Return the (X, Y) coordinate for the center point of the cell that contains the specified text.  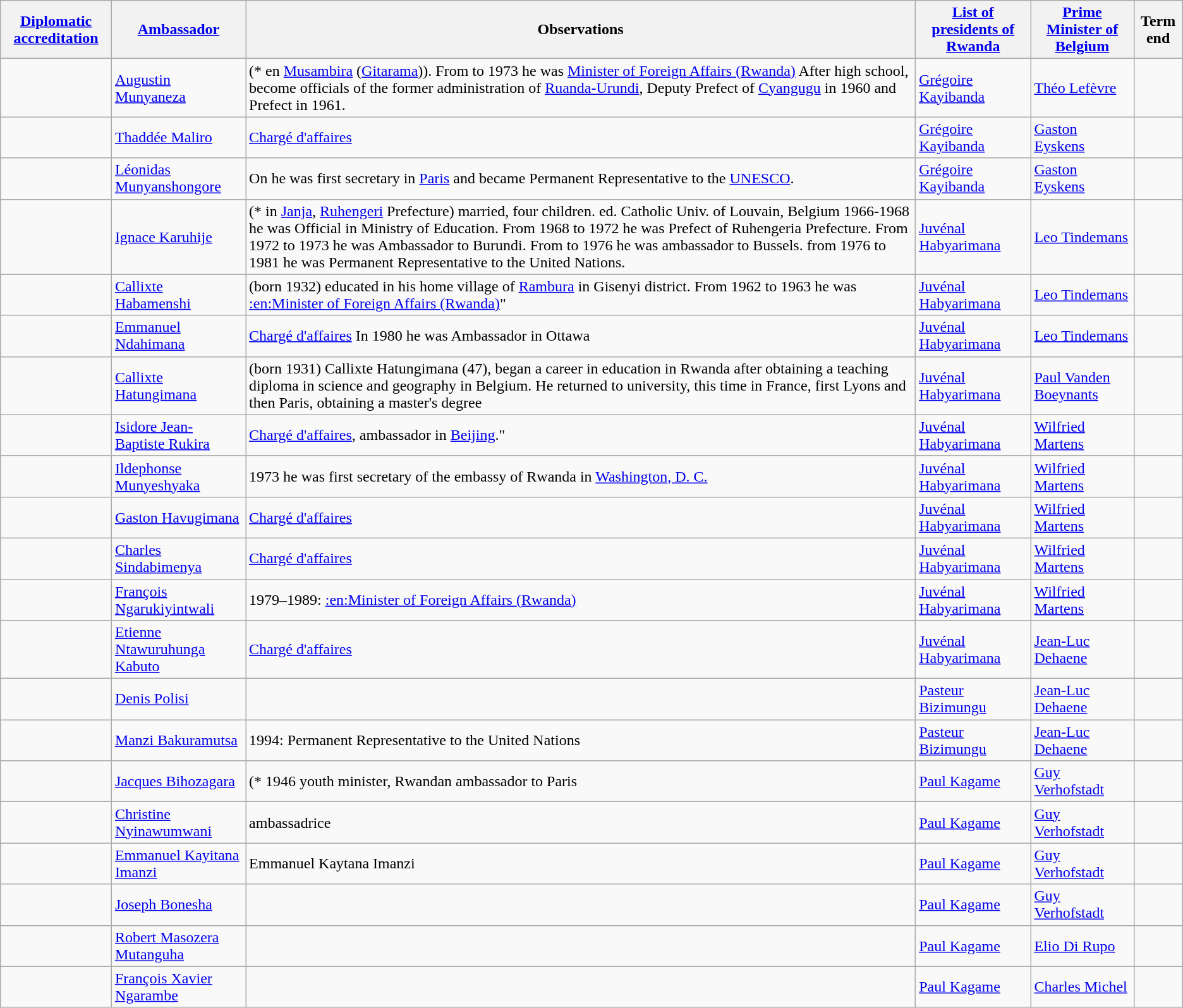
Christine Nyinawumwani (178, 823)
Joseph Bonesha (178, 905)
Léonidas Munyanshongore (178, 178)
Théo Lefèvre (1082, 88)
Chargé d'affaires, ambassador in Beijing." (581, 435)
Emmanuel Kaytana Imanzi (581, 863)
Charles Sindabimenya (178, 559)
Emmanuel Ndahimana (178, 336)
1994: Permanent Representative to the United Nations (581, 741)
Robert Masozera Mutanguha (178, 945)
Manzi Bakuramutsa (178, 741)
Callixte Hatungimana (178, 386)
Jacques Bihozagara (178, 781)
Augustin Munyaneza (178, 88)
Callixte Habamenshi (178, 295)
Term end (1158, 30)
Emmanuel Kayitana Imanzi (178, 863)
Paul Vanden Boeynants (1082, 386)
Observations (581, 30)
Gaston Havugimana (178, 517)
Thaddée Maliro (178, 138)
1973 he was first secretary of the embassy of Rwanda in Washington, D. C. (581, 477)
François Ngarukiyintwali (178, 599)
List of presidents of Rwanda (973, 30)
Chargé d'affaires In 1980 he was Ambassador in Ottawa (581, 336)
Etienne Ntawuruhunga Kabuto (178, 650)
(* 1946 youth minister, Rwandan ambassador to Paris (581, 781)
Isidore Jean-Baptiste Rukira (178, 435)
(born 1932) educated in his home village of Rambura in Gisenyi district. From 1962 to 1963 he was :en:Minister of Foreign Affairs (Rwanda)" (581, 295)
Ambassador (178, 30)
Denis Polisi (178, 699)
1979–1989: :en:Minister of Foreign Affairs (Rwanda) (581, 599)
On he was first secretary in Paris and became Permanent Representative to the UNESCO. (581, 178)
Prime Minister of Belgium (1082, 30)
Ildephonse Munyeshyaka (178, 477)
Elio Di Rupo (1082, 945)
Charles Michel (1082, 987)
François Xavier Ngarambe (178, 987)
Ignace Karuhije (178, 236)
ambassadrice (581, 823)
Diplomatic accreditation (56, 30)
